Provide the (x, y) coordinate of the cell's center where the given text is located.  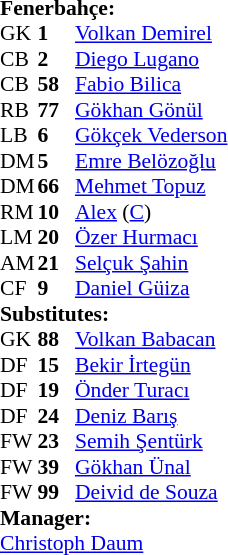
Önder Turacı (151, 391)
Deivid de Souza (151, 493)
Daniel Güiza (151, 289)
Bekir İrtegün (151, 365)
Manager: (114, 518)
Diego Lugano (151, 59)
66 (57, 187)
Mehmet Topuz (151, 187)
15 (57, 365)
Deniz Barış (151, 416)
RB (19, 110)
Selçuk Şahin (151, 263)
Fabio Bilica (151, 85)
21 (57, 263)
Gökhan Gönül (151, 110)
6 (57, 135)
Alex (C) (151, 212)
58 (57, 85)
RM (19, 212)
1 (57, 33)
88 (57, 339)
39 (57, 467)
19 (57, 391)
23 (57, 441)
5 (57, 161)
99 (57, 493)
Gökçek Vederson (151, 135)
CF (19, 289)
Gökhan Ünal (151, 467)
Volkan Babacan (151, 339)
20 (57, 237)
Substitutes: (114, 314)
LM (19, 237)
AM (19, 263)
LB (19, 135)
Semih Şentürk (151, 441)
24 (57, 416)
9 (57, 289)
Emre Belözoğlu (151, 161)
2 (57, 59)
Volkan Demirel (151, 33)
10 (57, 212)
77 (57, 110)
Özer Hurmacı (151, 237)
